Identify which cell holds the provided text, then report its [X, Y] central coordinate. 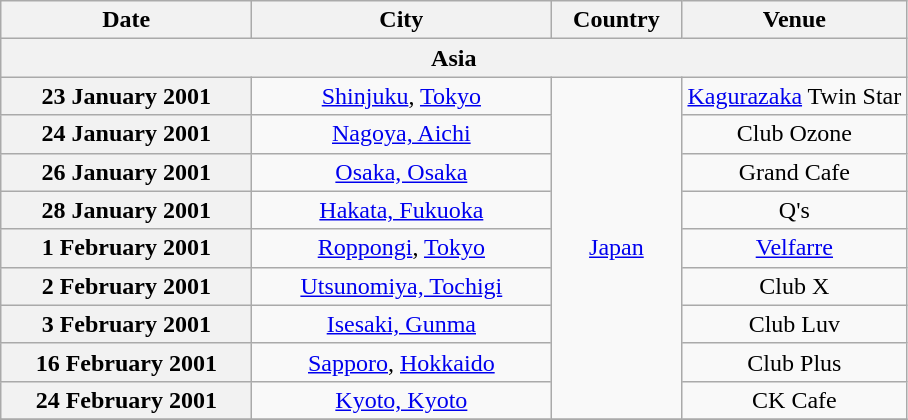
Hakata, Fukuoka [402, 210]
28 January 2001 [126, 210]
3 February 2001 [126, 324]
Asia [454, 58]
16 February 2001 [126, 362]
26 January 2001 [126, 172]
Kyoto, Kyoto [402, 400]
Sapporo, Hokkaido [402, 362]
Club Luv [794, 324]
Shinjuku, Tokyo [402, 96]
Venue [794, 20]
Utsunomiya, Tochigi [402, 286]
Club Ozone [794, 134]
Country [616, 20]
City [402, 20]
Club Plus [794, 362]
Grand Cafe [794, 172]
Japan [616, 248]
Isesaki, Gunma [402, 324]
23 January 2001 [126, 96]
CK Cafe [794, 400]
Osaka, Osaka [402, 172]
Nagoya, Aichi [402, 134]
2 February 2001 [126, 286]
24 January 2001 [126, 134]
Kagurazaka Twin Star [794, 96]
24 February 2001 [126, 400]
Roppongi, Tokyo [402, 248]
1 February 2001 [126, 248]
Velfarre [794, 248]
Club X [794, 286]
Q's [794, 210]
Date [126, 20]
